Pinpoint the cell where the given text exists, returning its [X, Y] midpoint coordinate. 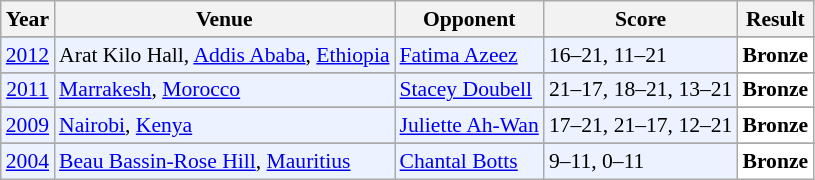
Juliette Ah-Wan [470, 126]
2009 [28, 126]
Nairobi, Kenya [224, 126]
Score [641, 19]
Arat Kilo Hall, Addis Ababa, Ethiopia [224, 55]
Beau Bassin-Rose Hill, Mauritius [224, 162]
Stacey Doubell [470, 90]
Year [28, 19]
2012 [28, 55]
17–21, 21–17, 12–21 [641, 126]
16–21, 11–21 [641, 55]
21–17, 18–21, 13–21 [641, 90]
Fatima Azeez [470, 55]
Opponent [470, 19]
2004 [28, 162]
2011 [28, 90]
9–11, 0–11 [641, 162]
Chantal Botts [470, 162]
Marrakesh, Morocco [224, 90]
Venue [224, 19]
Result [775, 19]
